For the text-containing cell, return its midpoint in (x, y) coordinate format. 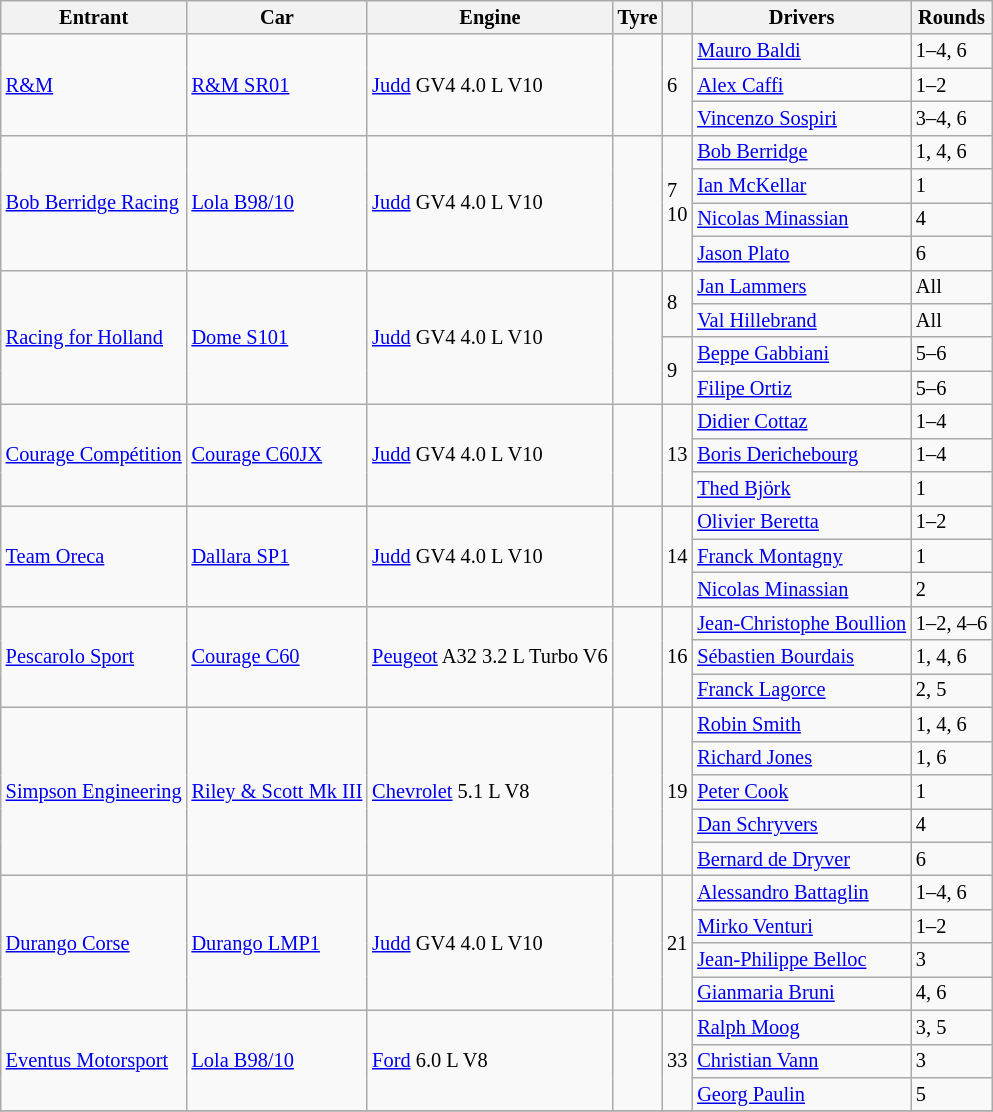
Courage C60JX (278, 454)
Dan Schryvers (802, 825)
Ford 6.0 L V8 (490, 1060)
Peter Cook (802, 791)
Richard Jones (802, 758)
1, 6 (952, 758)
14 (677, 556)
2, 5 (952, 690)
Franck Montagny (802, 556)
Team Oreca (94, 556)
Bernard de Dryver (802, 859)
2 (952, 589)
3–4, 6 (952, 118)
Jean-Philippe Belloc (802, 960)
Thed Björk (802, 489)
Robin Smith (802, 724)
Rounds (952, 17)
21 (677, 942)
Didier Cottaz (802, 421)
R&M (94, 84)
Pescarolo Sport (94, 656)
16 (677, 656)
Mauro Baldi (802, 51)
Dome S101 (278, 338)
Tyre (638, 17)
Alex Caffi (802, 85)
Beppe Gabbiani (802, 354)
Bob Berridge (802, 152)
R&M SR01 (278, 84)
Chevrolet 5.1 L V8 (490, 791)
Drivers (802, 17)
Boris Derichebourg (802, 455)
8 (677, 304)
Mirko Venturi (802, 926)
Olivier Beretta (802, 522)
Val Hillebrand (802, 320)
Ralph Moog (802, 1027)
Sébastien Bourdais (802, 657)
Entrant (94, 17)
Eventus Motorsport (94, 1060)
Racing for Holland (94, 338)
Jason Plato (802, 253)
4, 6 (952, 993)
Ian McKellar (802, 186)
Durango Corse (94, 942)
Jan Lammers (802, 287)
9 (677, 370)
Filipe Ortiz (802, 388)
Durango LMP1 (278, 942)
Engine (490, 17)
Courage C60 (278, 656)
Vincenzo Sospiri (802, 118)
5 (952, 1094)
Riley & Scott Mk III (278, 791)
33 (677, 1060)
Gianmaria Bruni (802, 993)
19 (677, 791)
13 (677, 454)
3, 5 (952, 1027)
1–2, 4–6 (952, 623)
Christian Vann (802, 1061)
Car (278, 17)
Georg Paulin (802, 1094)
Jean-Christophe Boullion (802, 623)
Bob Berridge Racing (94, 202)
Courage Compétition (94, 454)
Franck Lagorce (802, 690)
710 (677, 202)
Simpson Engineering (94, 791)
Peugeot A32 3.2 L Turbo V6 (490, 656)
Alessandro Battaglin (802, 892)
Dallara SP1 (278, 556)
